Return (X, Y) of the center of cell containing provided text 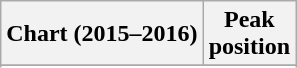
Peakposition (249, 34)
Chart (2015–2016) (102, 34)
